Search for the cell housing the specified text and yield its (X, Y) center coordinate. 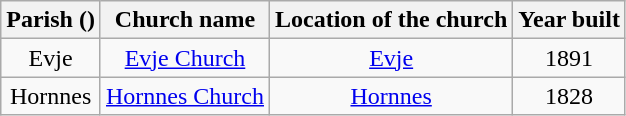
Evje Church (184, 58)
1891 (570, 58)
Parish () (51, 20)
Location of the church (392, 20)
Year built (570, 20)
Hornnes Church (184, 96)
1828 (570, 96)
Church name (184, 20)
